For the text-containing cell, return its midpoint in [x, y] coordinate format. 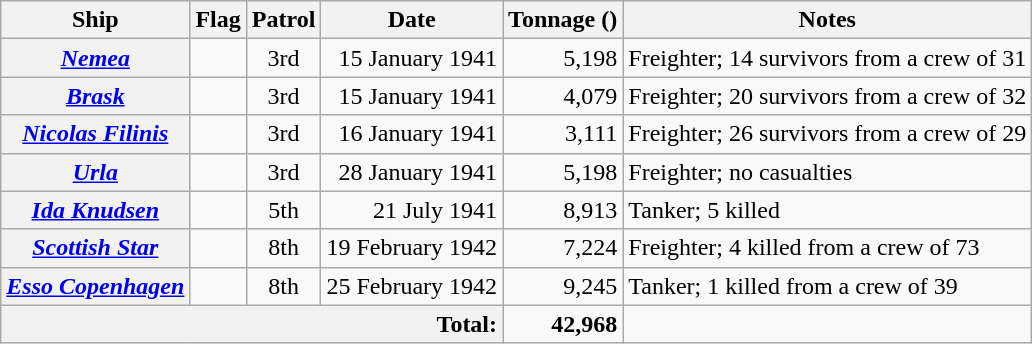
Freighter; 14 survivors from a crew of 31 [828, 58]
Freighter; 26 survivors from a crew of 29 [828, 134]
Tanker; 5 killed [828, 210]
7,224 [563, 248]
Ship [96, 20]
42,968 [563, 324]
Patrol [284, 20]
19 February 1942 [412, 248]
Total: [252, 324]
25 February 1942 [412, 286]
Flag [218, 20]
Date [412, 20]
Tonnage () [563, 20]
Nicolas Filinis [96, 134]
Ida Knudsen [96, 210]
Brask [96, 96]
Scottish Star [96, 248]
Freighter; no casualties [828, 172]
Urla [96, 172]
9,245 [563, 286]
Notes [828, 20]
5th [284, 210]
Nemea [96, 58]
3,111 [563, 134]
28 January 1941 [412, 172]
4,079 [563, 96]
Freighter; 4 killed from a crew of 73 [828, 248]
Tanker; 1 killed from a crew of 39 [828, 286]
16 January 1941 [412, 134]
21 July 1941 [412, 210]
Esso Copenhagen [96, 286]
8,913 [563, 210]
Freighter; 20 survivors from a crew of 32 [828, 96]
